Output the [X, Y] coordinate of the center of the cell containing the given text.  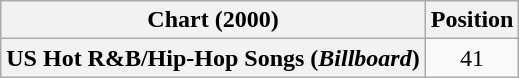
US Hot R&B/Hip-Hop Songs (Billboard) [213, 58]
Position [472, 20]
41 [472, 58]
Chart (2000) [213, 20]
